Search for the cell housing the specified text and yield its [x, y] center coordinate. 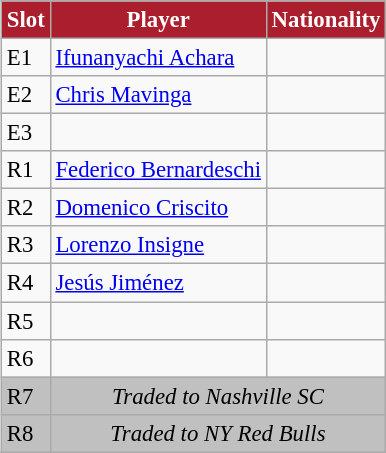
Traded to Nashville SC [218, 396]
R6 [26, 358]
E1 [26, 58]
R2 [26, 208]
R1 [26, 170]
R7 [26, 396]
Jesús Jiménez [158, 283]
Federico Bernardeschi [158, 170]
Nationality [326, 20]
Chris Mavinga [158, 95]
E2 [26, 95]
Domenico Criscito [158, 208]
R5 [26, 321]
Traded to NY Red Bulls [218, 433]
Player [158, 20]
R4 [26, 283]
Slot [26, 20]
Ifunanyachi Achara [158, 58]
R8 [26, 433]
E3 [26, 133]
Lorenzo Insigne [158, 245]
R3 [26, 245]
